Extract the [x, y] coordinate from the center of the cell holding the provided text.  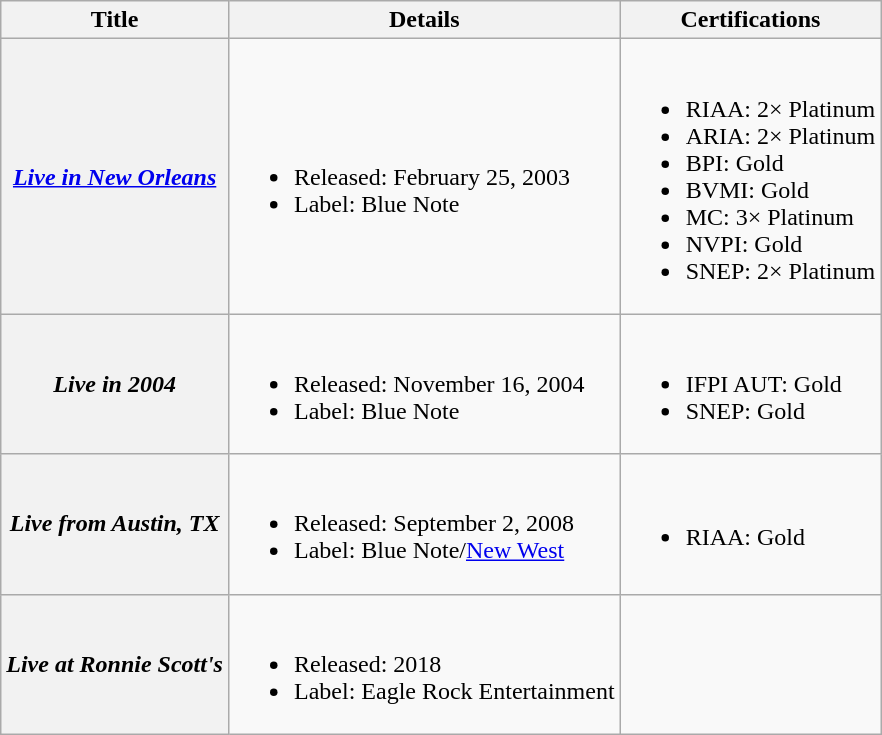
RIAA: Gold [750, 524]
Released: November 16, 2004Label: Blue Note [424, 384]
IFPI AUT: GoldSNEP: Gold [750, 384]
Title [115, 20]
Live in New Orleans [115, 176]
Certifications [750, 20]
Live at Ronnie Scott's [115, 664]
Released: 2018Label: Eagle Rock Entertainment [424, 664]
Details [424, 20]
Live in 2004 [115, 384]
Released: February 25, 2003Label: Blue Note [424, 176]
RIAA: 2× PlatinumARIA: 2× PlatinumBPI: GoldBVMI: GoldMC: 3× PlatinumNVPI: GoldSNEP: 2× Platinum [750, 176]
Released: September 2, 2008Label: Blue Note/New West [424, 524]
Live from Austin, TX [115, 524]
